Scan for the cell matching the given text and deliver its (x, y) coordinate at center. 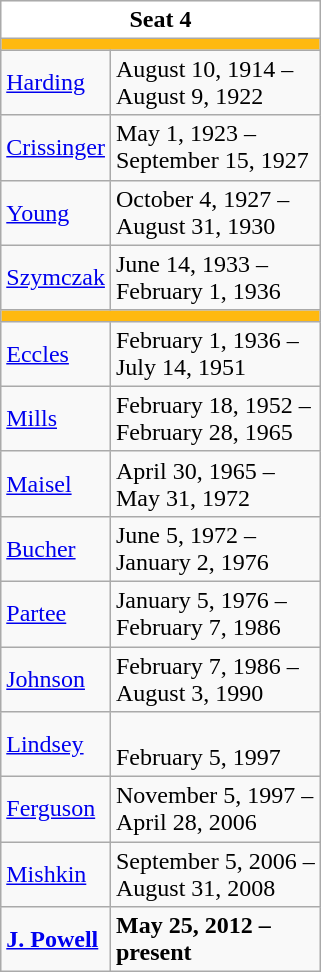
Young (56, 212)
Partee (56, 614)
Crissinger (56, 148)
Lindsey (56, 744)
Bucher (56, 548)
Seat 4 (160, 20)
May 25, 2012 –present (215, 940)
February 1, 1936 –July 14, 1951 (215, 354)
J. Powell (56, 940)
August 10, 1914 –August 9, 1922 (215, 82)
June 14, 1933 –February 1, 1936 (215, 278)
Mishkin (56, 874)
April 30, 1965 –May 31, 1972 (215, 484)
May 1, 1923 –September 15, 1927 (215, 148)
Mills (56, 418)
February 18, 1952 –February 28, 1965 (215, 418)
November 5, 1997 –April 28, 2006 (215, 810)
September 5, 2006 –August 31, 2008 (215, 874)
February 5, 1997 (215, 744)
Szymczak (56, 278)
Maisel (56, 484)
January 5, 1976 –February 7, 1986 (215, 614)
October 4, 1927 –August 31, 1930 (215, 212)
February 7, 1986 –August 3, 1990 (215, 678)
June 5, 1972 –January 2, 1976 (215, 548)
Ferguson (56, 810)
Harding (56, 82)
Eccles (56, 354)
Johnson (56, 678)
